Locate the cell with the specified text and output its [x, y] center coordinate. 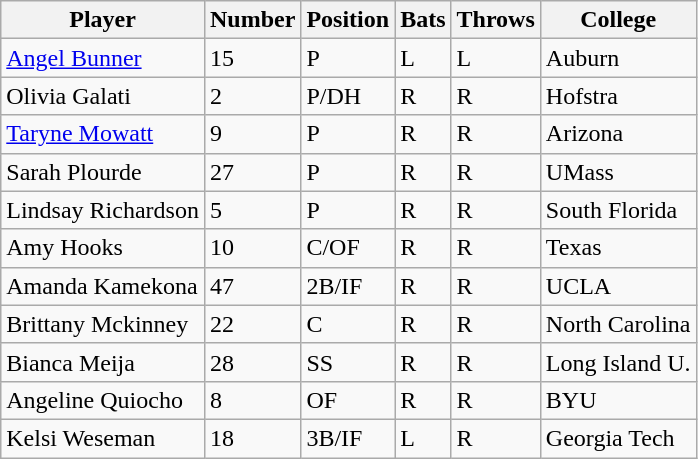
South Florida [618, 210]
Hofstra [618, 96]
Throws [496, 20]
Bianca Meija [103, 362]
Arizona [618, 134]
Amy Hooks [103, 248]
22 [252, 324]
47 [252, 286]
OF [348, 400]
BYU [618, 400]
2B/IF [348, 286]
Player [103, 20]
Amanda Kamekona [103, 286]
Angeline Quiocho [103, 400]
North Carolina [618, 324]
Long Island U. [618, 362]
Kelsi Weseman [103, 438]
2 [252, 96]
18 [252, 438]
Angel Bunner [103, 58]
10 [252, 248]
Auburn [618, 58]
Texas [618, 248]
College [618, 20]
Position [348, 20]
5 [252, 210]
Taryne Mowatt [103, 134]
Number [252, 20]
UCLA [618, 286]
P/DH [348, 96]
Bats [423, 20]
C/OF [348, 248]
9 [252, 134]
Lindsay Richardson [103, 210]
28 [252, 362]
15 [252, 58]
Sarah Plourde [103, 172]
SS [348, 362]
C [348, 324]
Brittany Mckinney [103, 324]
UMass [618, 172]
8 [252, 400]
Georgia Tech [618, 438]
Olivia Galati [103, 96]
27 [252, 172]
3B/IF [348, 438]
